Provide the [X, Y] coordinate of the cell's center where the given text is located.  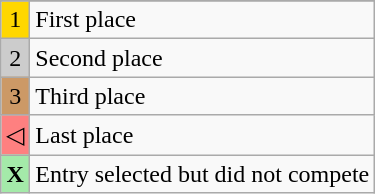
3 [16, 96]
◁ [16, 135]
Entry selected but did not compete [202, 173]
Second place [202, 58]
2 [16, 58]
Third place [202, 96]
Last place [202, 135]
First place [202, 20]
1 [16, 20]
X [16, 173]
